Search for the cell housing the specified text and yield its (X, Y) center coordinate. 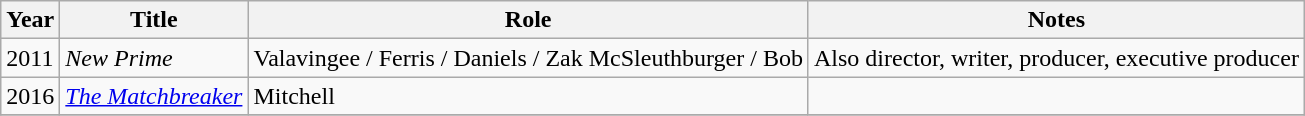
Title (154, 20)
2016 (30, 96)
2011 (30, 58)
The Matchbreaker (154, 96)
Year (30, 20)
Role (528, 20)
New Prime (154, 58)
Mitchell (528, 96)
Valavingee / Ferris / Daniels / Zak McSleuthburger / Bob (528, 58)
Notes (1056, 20)
Also director, writer, producer, executive producer (1056, 58)
